Detect which cell encompasses the target text, then output its (X, Y) center coordinate. 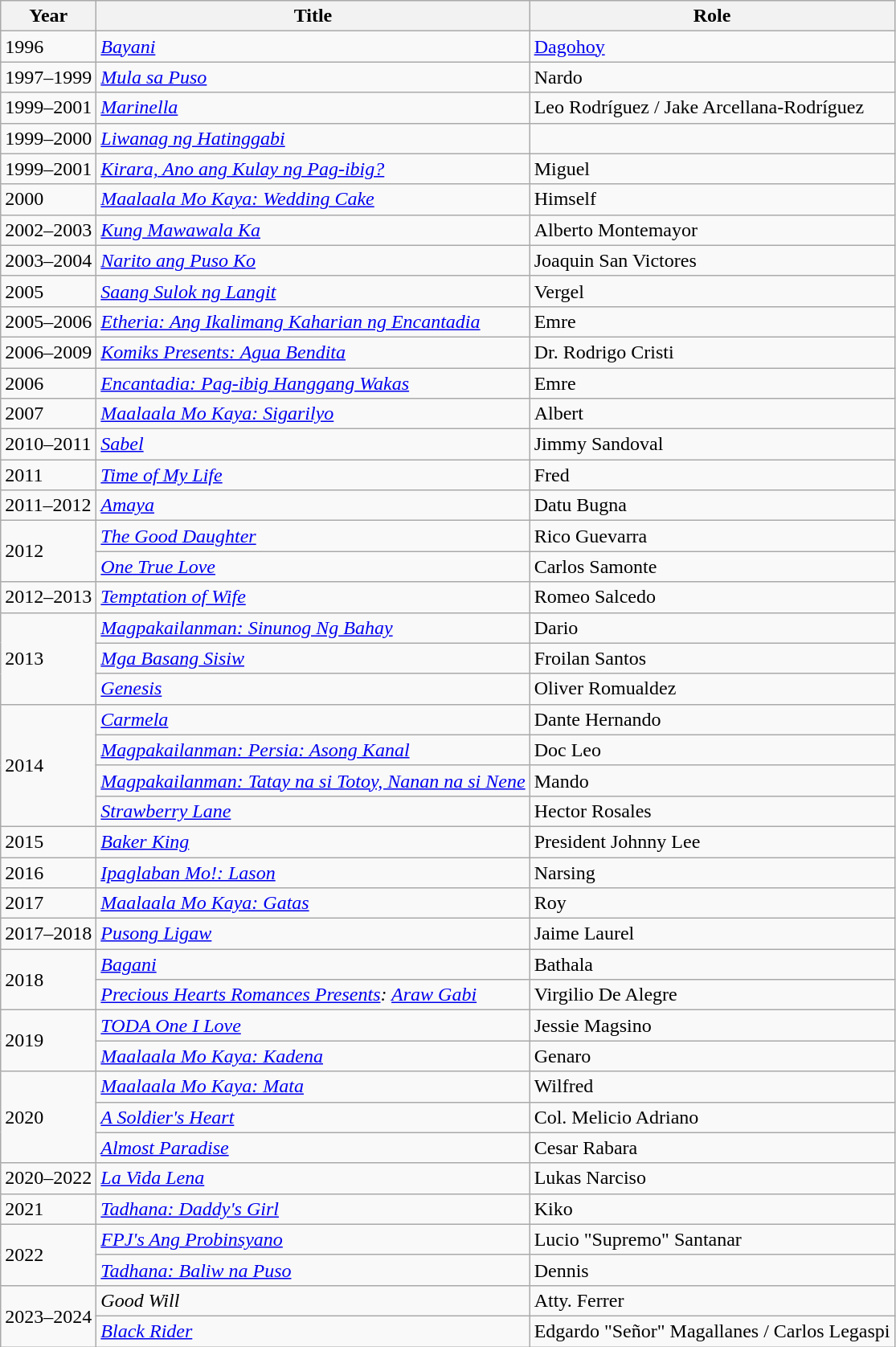
2018 (48, 980)
Genesis (313, 689)
2020–2022 (48, 1178)
Romeo Salcedo (712, 597)
2002–2003 (48, 230)
2010–2011 (48, 444)
Time of My Life (313, 475)
Dante Hernando (712, 719)
Etheria: Ang Ikalimang Kaharian ng Encantadia (313, 321)
Maalaala Mo Kaya: Sigarilyo (313, 414)
2022 (48, 1255)
1997–1999 (48, 77)
Bathala (712, 964)
Edgardo "Señor" Magallanes / Carlos Legaspi (712, 1331)
Carmela (313, 719)
Pusong Ligaw (313, 934)
Amaya (313, 506)
Role (712, 16)
Baker King (313, 841)
Miguel (712, 169)
2017–2018 (48, 934)
Mga Basang Sisiw (313, 658)
Magpakailanman: Sinunog Ng Bahay (313, 628)
Kiko (712, 1209)
Albert (712, 414)
Komiks Presents: Agua Bendita (313, 352)
2006 (48, 383)
The Good Daughter (313, 536)
Atty. Ferrer (712, 1300)
Encantadia: Pag-ibig Hanggang Wakas (313, 383)
Marinella (313, 108)
Dr. Rodrigo Cristi (712, 352)
Jimmy Sandoval (712, 444)
Mula sa Puso (313, 77)
Year (48, 16)
TODA One I Love (313, 1026)
Nardo (712, 77)
Lukas Narciso (712, 1178)
2020 (48, 1117)
2014 (48, 765)
Bayani (313, 47)
1999–2000 (48, 138)
Joaquin San Victores (712, 260)
2023–2024 (48, 1316)
A Soldier's Heart (313, 1117)
Doc Leo (712, 750)
Oliver Romualdez (712, 689)
2013 (48, 658)
Vergel (712, 291)
Genaro (712, 1056)
Bagani (313, 964)
Mando (712, 780)
Roy (712, 903)
2012–2013 (48, 597)
Dennis (712, 1270)
2005 (48, 291)
Sabel (313, 444)
2016 (48, 872)
Maalaala Mo Kaya: Wedding Cake (313, 199)
Froilan Santos (712, 658)
2011–2012 (48, 506)
Wilfred (712, 1087)
2007 (48, 414)
One True Love (313, 567)
Col. Melicio Adriano (712, 1117)
FPJ's Ang Probinsyano (313, 1239)
Title (313, 16)
Temptation of Wife (313, 597)
1996 (48, 47)
2011 (48, 475)
Tadhana: Baliw na Puso (313, 1270)
Tadhana: Daddy's Girl (313, 1209)
Narsing (712, 872)
Dagohoy (712, 47)
Narito ang Puso Ko (313, 260)
Carlos Samonte (712, 567)
Magpakailanman: Tatay na si Totoy, Nanan na si Nene (313, 780)
2003–2004 (48, 260)
Maalaala Mo Kaya: Mata (313, 1087)
Ipaglaban Mo!: Lason (313, 872)
2015 (48, 841)
Almost Paradise (313, 1148)
Maalaala Mo Kaya: Gatas (313, 903)
La Vida Lena (313, 1178)
2017 (48, 903)
Maalaala Mo Kaya: Kadena (313, 1056)
Dario (712, 628)
Rico Guevarra (712, 536)
Magpakailanman: Persia: Asong Kanal (313, 750)
2019 (48, 1041)
Cesar Rabara (712, 1148)
Hector Rosales (712, 811)
Kirara, Ano ang Kulay ng Pag-ibig? (313, 169)
Black Rider (313, 1331)
Strawberry Lane (313, 811)
Liwanag ng Hatinggabi (313, 138)
Lucio "Supremo" Santanar (712, 1239)
President Johnny Lee (712, 841)
Jaime Laurel (712, 934)
Himself (712, 199)
2006–2009 (48, 352)
Leo Rodríguez / Jake Arcellana-Rodríguez (712, 108)
Fred (712, 475)
Virgilio De Alegre (712, 995)
Alberto Montemayor (712, 230)
Jessie Magsino (712, 1026)
Datu Bugna (712, 506)
2021 (48, 1209)
2000 (48, 199)
Kung Mawawala Ka (313, 230)
Precious Hearts Romances Presents: Araw Gabi (313, 995)
2005–2006 (48, 321)
Saang Sulok ng Langit (313, 291)
2012 (48, 551)
Good Will (313, 1300)
